Return [X, Y] of the center of cell containing provided text 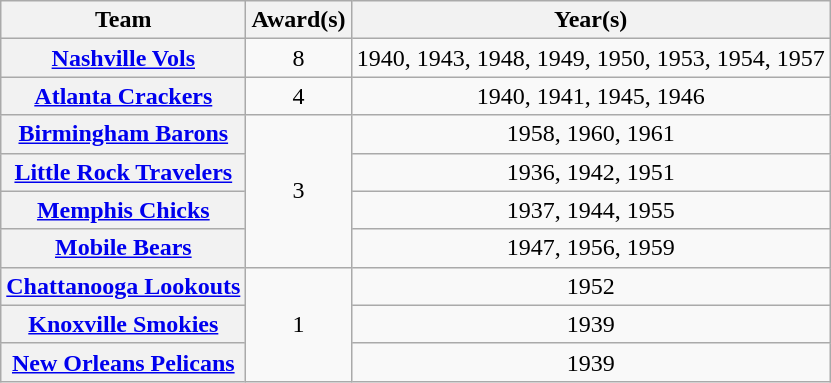
Mobile Bears [124, 248]
Knoxville Smokies [124, 324]
Memphis Chicks [124, 210]
1 [298, 324]
New Orleans Pelicans [124, 362]
Nashville Vols [124, 58]
Atlanta Crackers [124, 96]
1947, 1956, 1959 [590, 248]
Chattanooga Lookouts [124, 286]
1940, 1941, 1945, 1946 [590, 96]
1937, 1944, 1955 [590, 210]
3 [298, 191]
1940, 1943, 1948, 1949, 1950, 1953, 1954, 1957 [590, 58]
8 [298, 58]
Little Rock Travelers [124, 172]
Team [124, 20]
1958, 1960, 1961 [590, 134]
Birmingham Barons [124, 134]
1952 [590, 286]
4 [298, 96]
Award(s) [298, 20]
1936, 1942, 1951 [590, 172]
Year(s) [590, 20]
